Determine the [x, y] coordinate at the center of the cell enclosing the given text.  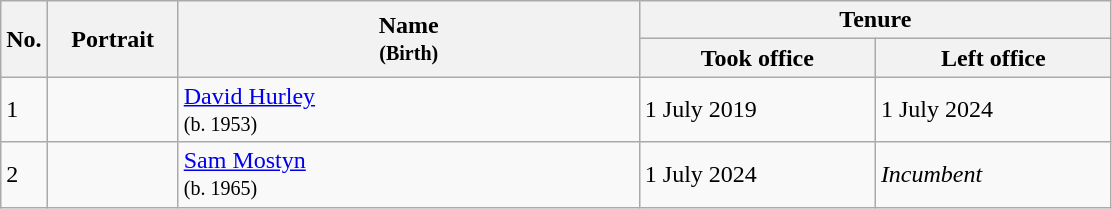
Incumbent [993, 174]
1 July 2019 [757, 110]
Took office [757, 58]
2 [24, 174]
Left office [993, 58]
Portrait [112, 39]
Tenure [875, 20]
No. [24, 39]
1 [24, 110]
David Hurley(b. 1953) [408, 110]
Name(Birth) [408, 39]
Sam Mostyn(b. 1965) [408, 174]
